Return the [X, Y] coordinate for the center point of the cell that contains the specified text.  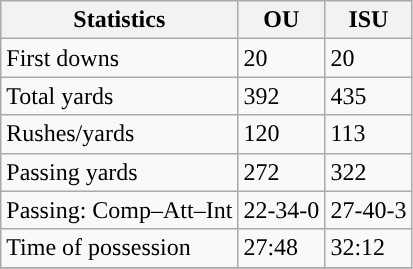
Passing yards [120, 172]
22-34-0 [282, 210]
ISU [368, 20]
Time of possession [120, 248]
32:12 [368, 248]
Rushes/yards [120, 134]
272 [282, 172]
Passing: Comp–Att–Int [120, 210]
392 [282, 96]
435 [368, 96]
120 [282, 134]
27-40-3 [368, 210]
322 [368, 172]
Total yards [120, 96]
OU [282, 20]
First downs [120, 58]
113 [368, 134]
Statistics [120, 20]
27:48 [282, 248]
